Locate the cell with the specified text and output its [X, Y] center coordinate. 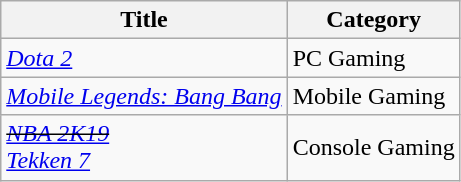
Console Gaming [374, 148]
Title [144, 20]
Category [374, 20]
Dota 2 [144, 58]
Mobile Gaming [374, 96]
NBA 2K19Tekken 7 [144, 148]
PC Gaming [374, 58]
Mobile Legends: Bang Bang [144, 96]
